Determine the (X, Y) coordinate at the center of the cell enclosing the given text.  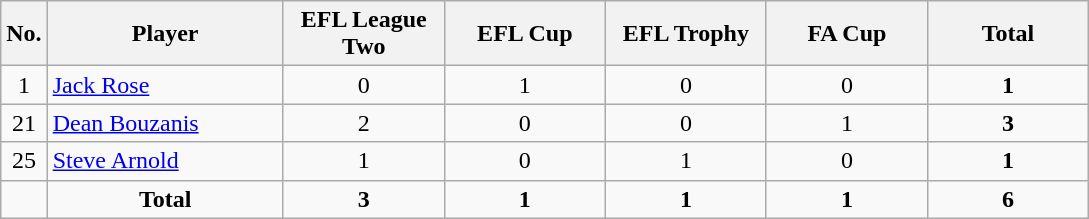
Player (165, 34)
Jack Rose (165, 85)
2 (364, 123)
6 (1008, 199)
EFL Trophy (686, 34)
FA Cup (846, 34)
EFL League Two (364, 34)
Dean Bouzanis (165, 123)
Steve Arnold (165, 161)
21 (24, 123)
EFL Cup (524, 34)
25 (24, 161)
No. (24, 34)
